Determine the (x, y) coordinate at the center of the cell enclosing the given text.  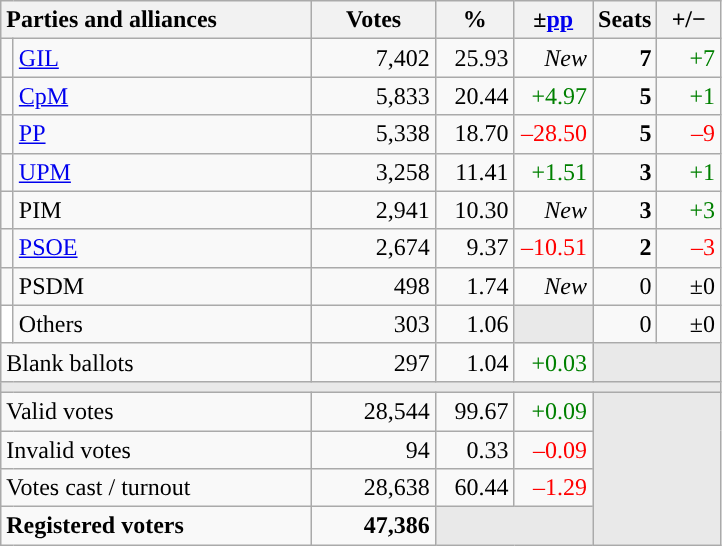
–0.09 (554, 449)
47,386 (374, 526)
303 (374, 324)
+0.03 (554, 362)
–28.50 (554, 134)
498 (374, 286)
7 (624, 58)
GIL (162, 58)
UPM (162, 172)
+7 (689, 58)
2,941 (374, 210)
+0.09 (554, 411)
+/− (689, 20)
7,402 (374, 58)
CpM (162, 96)
Valid votes (156, 411)
Blank ballots (156, 362)
Registered voters (156, 526)
1.04 (474, 362)
–1.29 (554, 488)
+4.97 (554, 96)
60.44 (474, 488)
–3 (689, 248)
Others (162, 324)
25.93 (474, 58)
18.70 (474, 134)
10.30 (474, 210)
PP (162, 134)
% (474, 20)
0.33 (474, 449)
1.06 (474, 324)
Parties and alliances (156, 20)
9.37 (474, 248)
28,638 (374, 488)
–9 (689, 134)
1.74 (474, 286)
5,833 (374, 96)
Votes cast / turnout (156, 488)
Seats (624, 20)
±pp (554, 20)
PIM (162, 210)
–10.51 (554, 248)
Votes (374, 20)
+1.51 (554, 172)
Invalid votes (156, 449)
3,258 (374, 172)
+3 (689, 210)
94 (374, 449)
11.41 (474, 172)
PSOE (162, 248)
PSDM (162, 286)
2 (624, 248)
20.44 (474, 96)
28,544 (374, 411)
2,674 (374, 248)
5,338 (374, 134)
297 (374, 362)
99.67 (474, 411)
